Search for the cell housing the specified text and yield its (x, y) center coordinate. 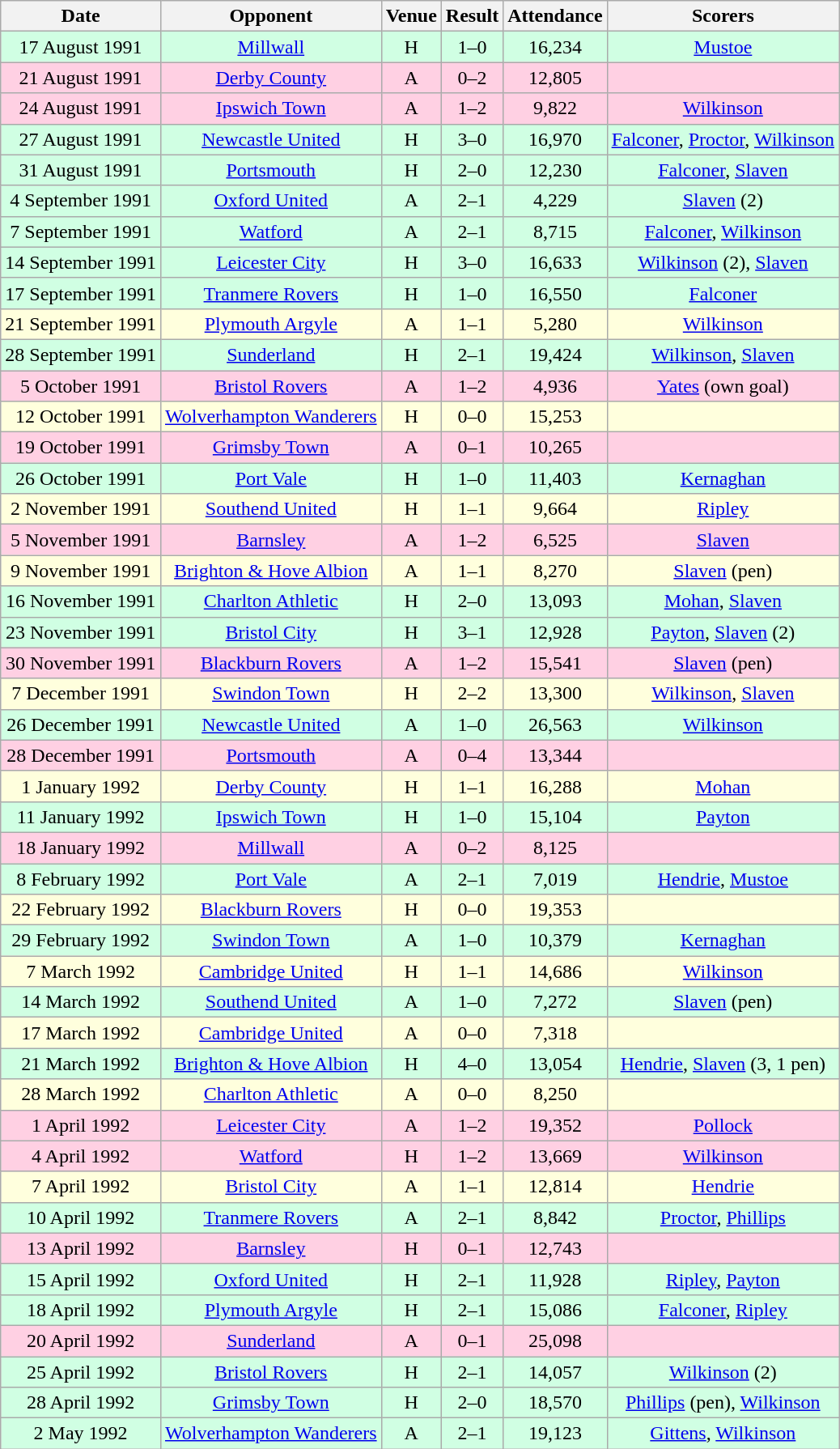
15,541 (555, 663)
30 November 1991 (81, 663)
Date (81, 16)
8 February 1992 (81, 878)
23 November 1991 (81, 632)
16,288 (555, 786)
Hendrie (723, 1187)
21 September 1991 (81, 324)
Payton (723, 817)
Slaven (2) (723, 201)
16,970 (555, 139)
5 November 1991 (81, 540)
1 April 1992 (81, 1125)
14,057 (555, 1372)
1 January 1992 (81, 786)
Falconer, Proctor, Wilkinson (723, 139)
0–4 (472, 755)
Slaven (723, 540)
Falconer, Slaven (723, 170)
Falconer, Wilkinson (723, 232)
16 November 1991 (81, 601)
8,842 (555, 1217)
Phillips (pen), Wilkinson (723, 1403)
11 January 1992 (81, 817)
15,086 (555, 1310)
17 March 1992 (81, 1033)
26 October 1991 (81, 478)
7 March 1992 (81, 971)
13,093 (555, 601)
27 August 1991 (81, 139)
8,270 (555, 571)
25 April 1992 (81, 1372)
15,253 (555, 417)
Pollock (723, 1125)
5 October 1991 (81, 386)
13,344 (555, 755)
31 August 1991 (81, 170)
Gittens, Wilkinson (723, 1434)
9,664 (555, 509)
28 March 1992 (81, 1094)
Yates (own goal) (723, 386)
12 October 1991 (81, 417)
3–1 (472, 632)
13,054 (555, 1064)
Opponent (270, 16)
10 April 1992 (81, 1217)
13,669 (555, 1156)
7,272 (555, 1002)
Mohan, Slaven (723, 601)
10,265 (555, 448)
4,229 (555, 201)
8,125 (555, 848)
7,318 (555, 1033)
13 April 1992 (81, 1248)
2 May 1992 (81, 1434)
17 August 1991 (81, 47)
5,280 (555, 324)
12,928 (555, 632)
7 April 1992 (81, 1187)
16,234 (555, 47)
11,403 (555, 478)
15,104 (555, 817)
12,230 (555, 170)
8,715 (555, 232)
11,928 (555, 1279)
Attendance (555, 16)
26 December 1991 (81, 724)
15 April 1992 (81, 1279)
7 September 1991 (81, 232)
Falconer (723, 293)
21 August 1991 (81, 78)
28 April 1992 (81, 1403)
2 November 1991 (81, 509)
4,936 (555, 386)
4 April 1992 (81, 1156)
9 November 1991 (81, 571)
4–0 (472, 1064)
7,019 (555, 878)
Result (472, 16)
7 December 1991 (81, 694)
9,822 (555, 108)
16,633 (555, 262)
14,686 (555, 971)
Mustoe (723, 47)
21 March 1992 (81, 1064)
17 September 1991 (81, 293)
20 April 1992 (81, 1341)
2–2 (472, 694)
Payton, Slaven (2) (723, 632)
26,563 (555, 724)
28 September 1991 (81, 355)
19,123 (555, 1434)
19 October 1991 (81, 448)
16,550 (555, 293)
Scorers (723, 16)
19,424 (555, 355)
Falconer, Ripley (723, 1310)
8,250 (555, 1094)
Hendrie, Mustoe (723, 878)
4 September 1991 (81, 201)
18 April 1992 (81, 1310)
24 August 1991 (81, 108)
14 September 1991 (81, 262)
10,379 (555, 941)
Mohan (723, 786)
12,805 (555, 78)
6,525 (555, 540)
19,352 (555, 1125)
Ripley, Payton (723, 1279)
22 February 1992 (81, 910)
Wilkinson (2) (723, 1372)
28 December 1991 (81, 755)
Wilkinson (2), Slaven (723, 262)
Hendrie, Slaven (3, 1 pen) (723, 1064)
12,814 (555, 1187)
18,570 (555, 1403)
19,353 (555, 910)
Ripley (723, 509)
13,300 (555, 694)
25,098 (555, 1341)
29 February 1992 (81, 941)
14 March 1992 (81, 1002)
12,743 (555, 1248)
Venue (411, 16)
18 January 1992 (81, 848)
Proctor, Phillips (723, 1217)
